Determine the (x, y) coordinate at the center of the cell enclosing the given text.  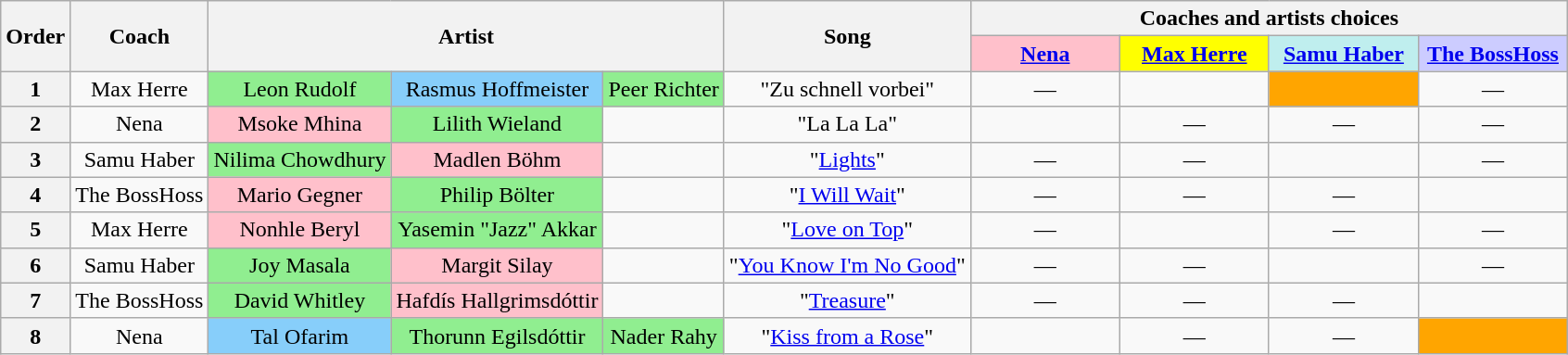
"You Know I'm No Good" (847, 265)
"Lights" (847, 159)
Peer Richter (664, 89)
Artist (466, 36)
Thorunn Egilsdóttir (497, 336)
Nader Rahy (664, 336)
"Kiss from a Rose" (847, 336)
Philip Bölter (497, 195)
"La La La" (847, 124)
Yasemin "Jazz" Akkar (497, 230)
Lilith Wieland (497, 124)
Coach (139, 36)
David Whitley (300, 300)
Nonhle Beryl (300, 230)
Coaches and artists choices (1269, 19)
1 (35, 89)
4 (35, 195)
"Zu schnell vorbei" (847, 89)
Msoke Mhina (300, 124)
5 (35, 230)
Tal Ofarim (300, 336)
Margit Silay (497, 265)
Nilima Chowdhury (300, 159)
3 (35, 159)
Madlen Böhm (497, 159)
Order (35, 36)
2 (35, 124)
Leon Rudolf (300, 89)
Rasmus Hoffmeister (497, 89)
"Love on Top" (847, 230)
Joy Masala (300, 265)
"I Will Wait" (847, 195)
Hafdís Hallgrimsdóttir (497, 300)
Mario Gegner (300, 195)
6 (35, 265)
Song (847, 36)
8 (35, 336)
7 (35, 300)
"Treasure" (847, 300)
